Find where the given text appears and provide that cell's center as [X, Y] coordinate. 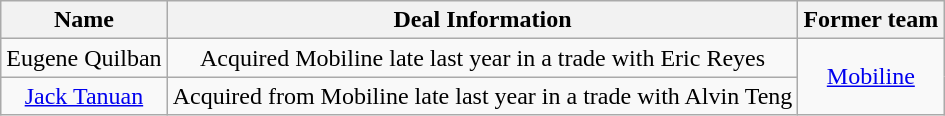
Eugene Quilban [84, 58]
Jack Tanuan [84, 96]
Acquired from Mobiline late last year in a trade with Alvin Teng [482, 96]
Mobiline [871, 77]
Name [84, 20]
Deal Information [482, 20]
Acquired Mobiline late last year in a trade with Eric Reyes [482, 58]
Former team [871, 20]
